For the text-containing cell, return its midpoint in [X, Y] coordinate format. 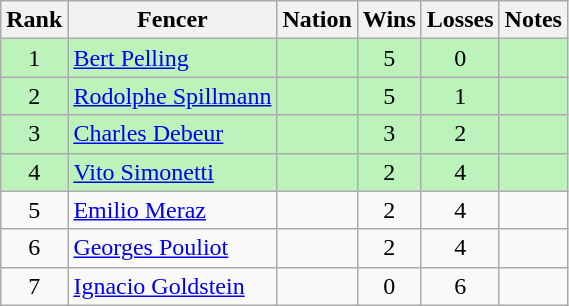
Fencer [172, 20]
Charles Debeur [172, 134]
Wins [389, 20]
Losses [460, 20]
Georges Pouliot [172, 248]
Rank [34, 20]
Notes [533, 20]
Rodolphe Spillmann [172, 96]
Ignacio Goldstein [172, 286]
Nation [317, 20]
7 [34, 286]
Bert Pelling [172, 58]
Emilio Meraz [172, 210]
Vito Simonetti [172, 172]
